Scan for the cell matching the given text and deliver its [x, y] coordinate at center. 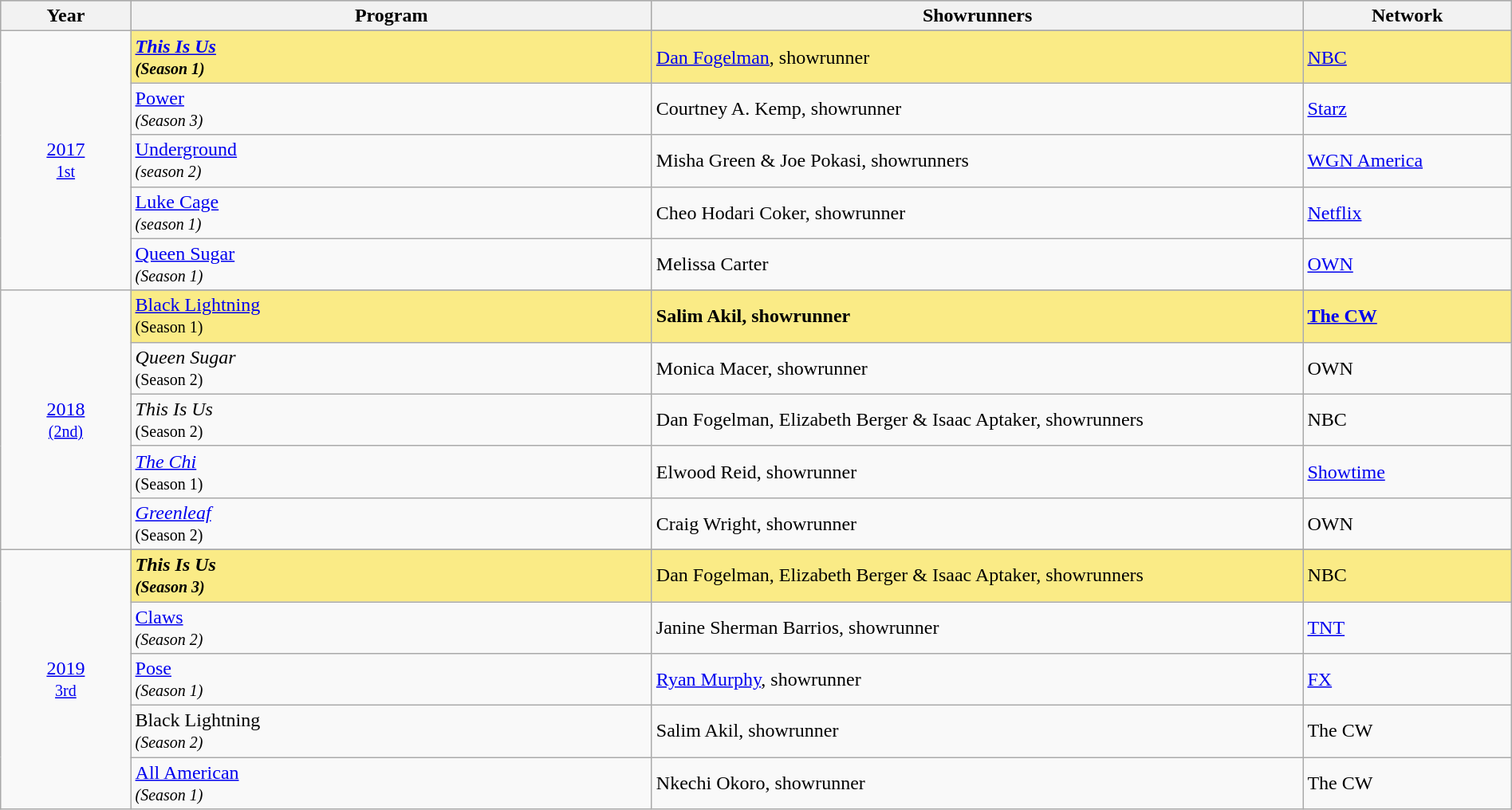
WGN America [1407, 161]
This Is Us(Season 2) [391, 419]
This Is Us(Season 3) [391, 576]
Craig Wright, showrunner [978, 523]
Network [1407, 16]
Queen Sugar(Season 2) [391, 368]
Showrunners [978, 16]
Showtime [1407, 472]
20171st [65, 161]
Janine Sherman Barrios, showrunner [978, 627]
Underground(season 2) [391, 161]
This Is Us(Season 1) [391, 57]
Ryan Murphy, showrunner [978, 679]
20193rd [65, 679]
Pose(Season 1) [391, 679]
The Chi(Season 1) [391, 472]
Monica Macer, showrunner [978, 368]
Elwood Reid, showrunner [978, 472]
Claws(Season 2) [391, 627]
Queen Sugar(Season 1) [391, 265]
Black Lightning(Season 2) [391, 732]
Dan Fogelman, showrunner [978, 57]
2018(2nd) [65, 419]
Cheo Hodari Coker, showrunner [978, 212]
Starz [1407, 108]
Program [391, 16]
Luke Cage(season 1) [391, 212]
Greenleaf(Season 2) [391, 523]
Netflix [1407, 212]
Nkechi Okoro, showrunner [978, 783]
FX [1407, 679]
Year [65, 16]
Melissa Carter [978, 265]
Black Lightning(Season 1) [391, 316]
All American(Season 1) [391, 783]
Courtney A. Kemp, showrunner [978, 108]
Power(Season 3) [391, 108]
Misha Green & Joe Pokasi, showrunners [978, 161]
TNT [1407, 627]
